From the cell containing the given text, extract its center point as (X, Y) coordinate. 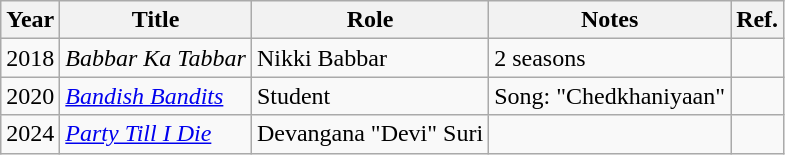
Notes (610, 20)
2020 (30, 96)
Bandish Bandits (156, 96)
Student (370, 96)
Devangana "Devi" Suri (370, 134)
Babbar Ka Tabbar (156, 58)
2 seasons (610, 58)
Year (30, 20)
Nikki Babbar (370, 58)
Role (370, 20)
Party Till I Die (156, 134)
Title (156, 20)
2024 (30, 134)
Ref. (758, 20)
2018 (30, 58)
Song: "Chedkhaniyaan" (610, 96)
